Locate the cell with the specified text and output its (X, Y) center coordinate. 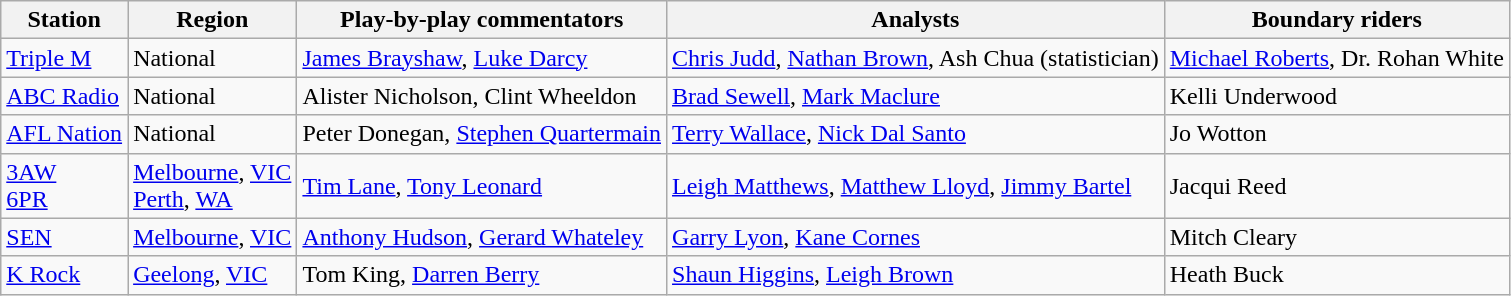
Station (64, 20)
Geelong, VIC (212, 275)
Tom King, Darren Berry (482, 275)
Melbourne, VIC (212, 237)
Tim Lane, Tony Leonard (482, 186)
Peter Donegan, Stephen Quartermain (482, 134)
Jacqui Reed (1336, 186)
Mitch Cleary (1336, 237)
SEN (64, 237)
Boundary riders (1336, 20)
Shaun Higgins, Leigh Brown (916, 275)
Alister Nicholson, Clint Wheeldon (482, 96)
Garry Lyon, Kane Cornes (916, 237)
Brad Sewell, Mark Maclure (916, 96)
Anthony Hudson, Gerard Whateley (482, 237)
Heath Buck (1336, 275)
Jo Wotton (1336, 134)
Play-by-play commentators (482, 20)
Melbourne, VICPerth, WA (212, 186)
3AW6PR (64, 186)
Leigh Matthews, Matthew Lloyd, Jimmy Bartel (916, 186)
ABC Radio (64, 96)
Region (212, 20)
AFL Nation (64, 134)
Chris Judd, Nathan Brown, Ash Chua (statistician) (916, 58)
Terry Wallace, Nick Dal Santo (916, 134)
Analysts (916, 20)
K Rock (64, 275)
Michael Roberts, Dr. Rohan White (1336, 58)
Triple M (64, 58)
James Brayshaw, Luke Darcy (482, 58)
Kelli Underwood (1336, 96)
